Provide the (x, y) coordinate of the cell's center where the given text is located.  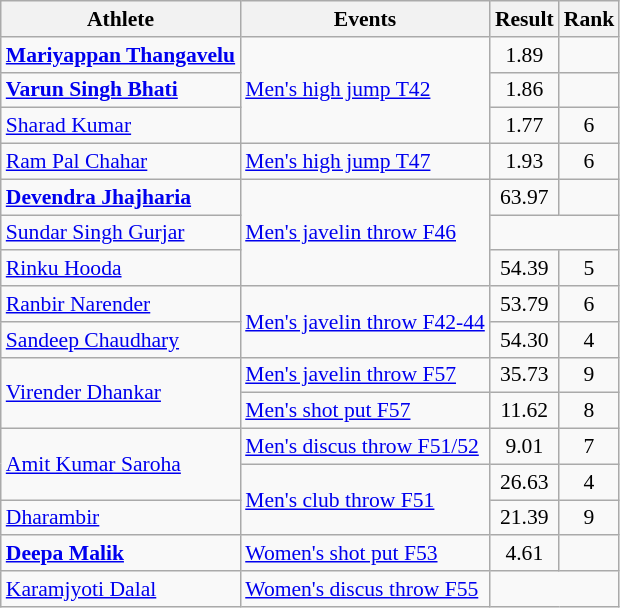
Women's shot put F53 (365, 554)
1.89 (524, 55)
Ranbir Narender (120, 304)
1.86 (524, 90)
Men's discus throw F51/52 (365, 447)
Sandeep Chaudhary (120, 340)
9.01 (524, 447)
Amit Kumar Saroha (120, 464)
Women's discus throw F55 (365, 589)
Varun Singh Bhati (120, 90)
Men's high jump T47 (365, 162)
Athlete (120, 19)
Mariyappan Thangavelu (120, 55)
Sundar Singh Gurjar (120, 233)
4.61 (524, 554)
Rinku Hooda (120, 269)
21.39 (524, 518)
35.73 (524, 375)
54.39 (524, 269)
53.79 (524, 304)
Events (365, 19)
26.63 (524, 482)
Men's javelin throw F57 (365, 375)
11.62 (524, 411)
Men's javelin throw F42-44 (365, 322)
Karamjyoti Dalal (120, 589)
Men's shot put F57 (365, 411)
Dharambir (120, 518)
1.93 (524, 162)
8 (590, 411)
54.30 (524, 340)
5 (590, 269)
7 (590, 447)
Sharad Kumar (120, 126)
Result (524, 19)
Virender Dhankar (120, 392)
63.97 (524, 197)
Men's high jump T42 (365, 90)
Men's javelin throw F46 (365, 232)
1.77 (524, 126)
Rank (590, 19)
Men's club throw F51 (365, 500)
Devendra Jhajharia (120, 197)
Ram Pal Chahar (120, 162)
Deepa Malik (120, 554)
